Locate the cell with the specified text and output its [X, Y] center coordinate. 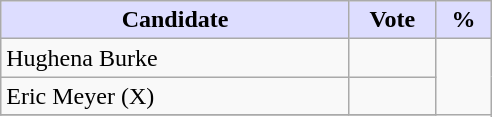
% [463, 20]
Candidate [176, 20]
Hughena Burke [176, 58]
Vote [392, 20]
Eric Meyer (X) [176, 96]
